For the text-containing cell, return its midpoint in (X, Y) coordinate format. 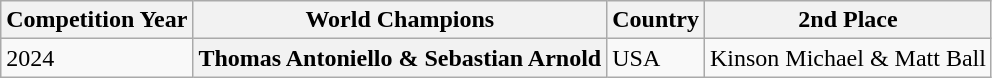
Competition Year (97, 20)
Kinson Michael & Matt Ball (848, 58)
USA (656, 58)
Thomas Antoniello & Sebastian Arnold (400, 58)
2nd Place (848, 20)
2024 (97, 58)
Country (656, 20)
World Champions (400, 20)
